Extract the (x, y) coordinate from the center of the cell holding the provided text.  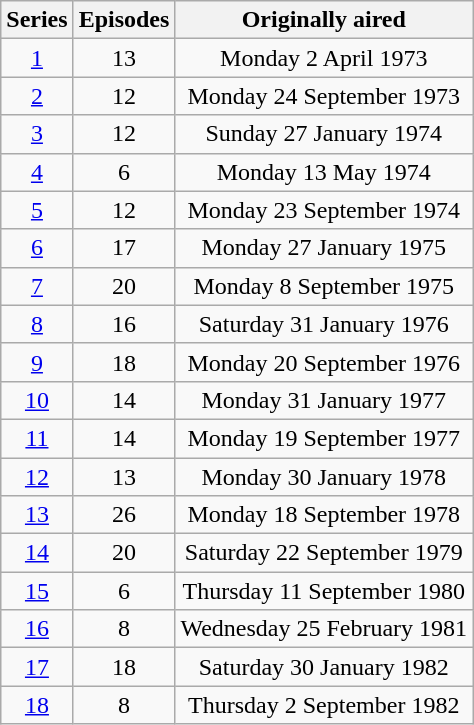
Monday 2 April 1973 (324, 58)
Monday 19 September 1977 (324, 438)
Monday 27 January 1975 (324, 248)
Saturday 31 January 1976 (324, 324)
7 (37, 286)
10 (37, 400)
Monday 30 January 1978 (324, 477)
Monday 13 May 1974 (324, 172)
Monday 20 September 1976 (324, 362)
2 (37, 96)
Monday 24 September 1973 (324, 96)
4 (37, 172)
11 (37, 438)
Episodes (124, 20)
26 (124, 515)
Series (37, 20)
9 (37, 362)
Saturday 22 September 1979 (324, 553)
Thursday 11 September 1980 (324, 591)
3 (37, 134)
Wednesday 25 February 1981 (324, 629)
Monday 8 September 1975 (324, 286)
Monday 31 January 1977 (324, 400)
Thursday 2 September 1982 (324, 705)
Monday 18 September 1978 (324, 515)
Sunday 27 January 1974 (324, 134)
15 (37, 591)
Monday 23 September 1974 (324, 210)
Saturday 30 January 1982 (324, 667)
Originally aired (324, 20)
5 (37, 210)
1 (37, 58)
